Identify which cell holds the provided text, then report its (x, y) central coordinate. 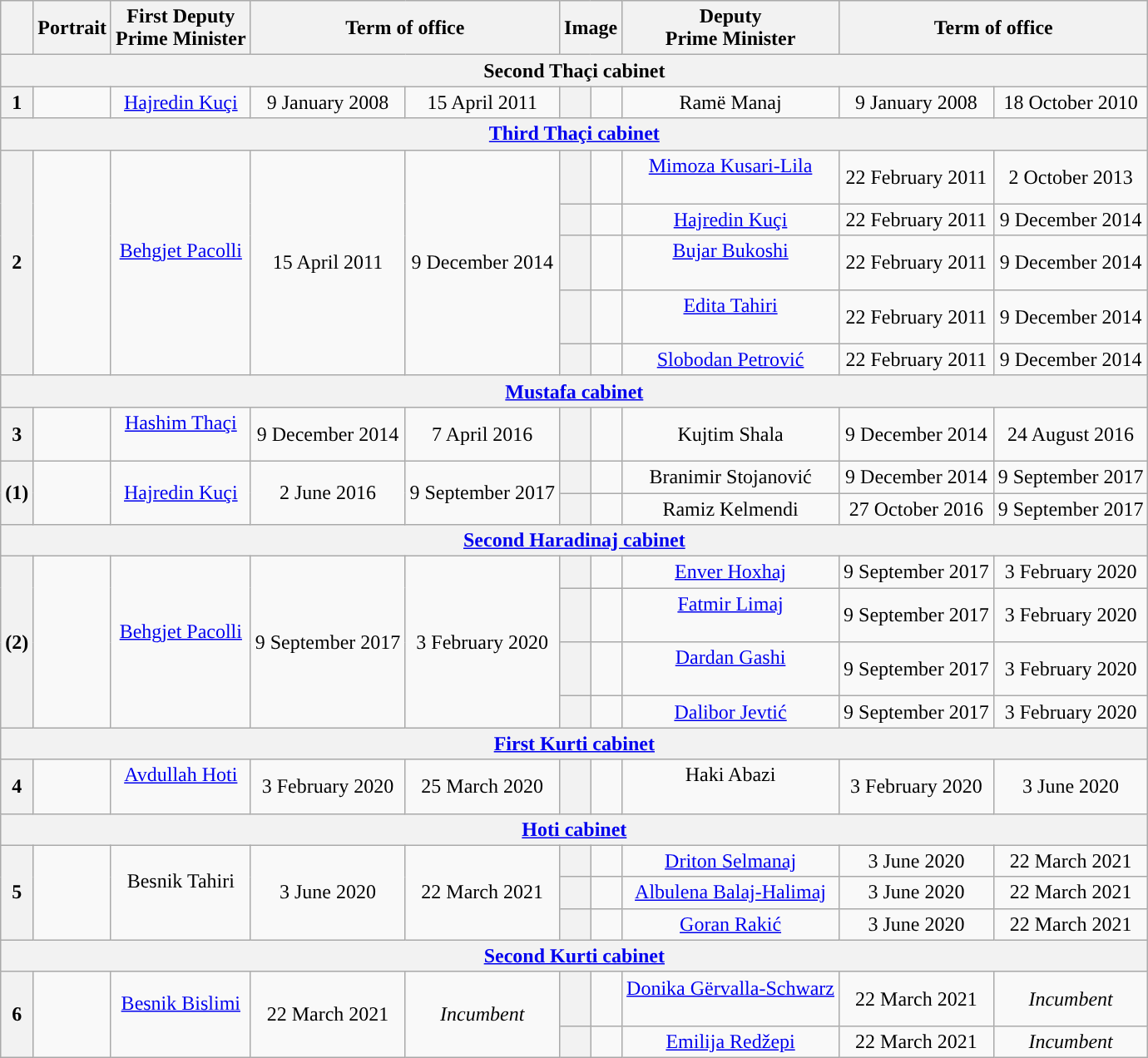
Albulena Balaj-Halimaj (730, 892)
24 August 2016 (1071, 434)
Branimir Stojanović (730, 477)
Bujar Bukoshi (730, 263)
Enver Hoxhaj (730, 572)
Avdullah Hoti (181, 787)
First DeputyPrime Minister (181, 28)
(1) (17, 492)
Besnik Tahiri (181, 892)
1 (17, 102)
Second Haradinaj cabinet (574, 541)
Second Thaçi cabinet (574, 71)
Ramë Manaj (730, 102)
Fatmir Limaj (730, 616)
Image (591, 28)
Dardan Gashi (730, 669)
Emilija Redžepi (730, 1041)
25 March 2020 (482, 787)
Besnik Bislimi (181, 1015)
Donika Gërvalla-Schwarz (730, 998)
2 October 2013 (1071, 176)
Goran Rakić (730, 924)
Ramiz Kelmendi (730, 508)
Haki Abazi (730, 787)
Driton Selmanaj (730, 861)
(2) (17, 642)
Hashim Thaçi (181, 434)
First Kurti cabinet (574, 744)
Edita Tahiri (730, 316)
2 (17, 263)
4 (17, 787)
Third Thaçi cabinet (574, 134)
5 (17, 892)
18 October 2010 (1071, 102)
Mustafa cabinet (574, 391)
Portrait (72, 28)
Hoti cabinet (574, 829)
3 (17, 434)
27 October 2016 (917, 508)
Slobodan Petrović (730, 359)
6 (17, 1015)
2 June 2016 (328, 492)
Mimoza Kusari-Lila (730, 176)
DeputyPrime Minister (730, 28)
7 April 2016 (482, 434)
Dalibor Jevtić (730, 712)
Kujtim Shala (730, 434)
Second Kurti cabinet (574, 956)
